Locate the cell with the specified text and output its (x, y) center coordinate. 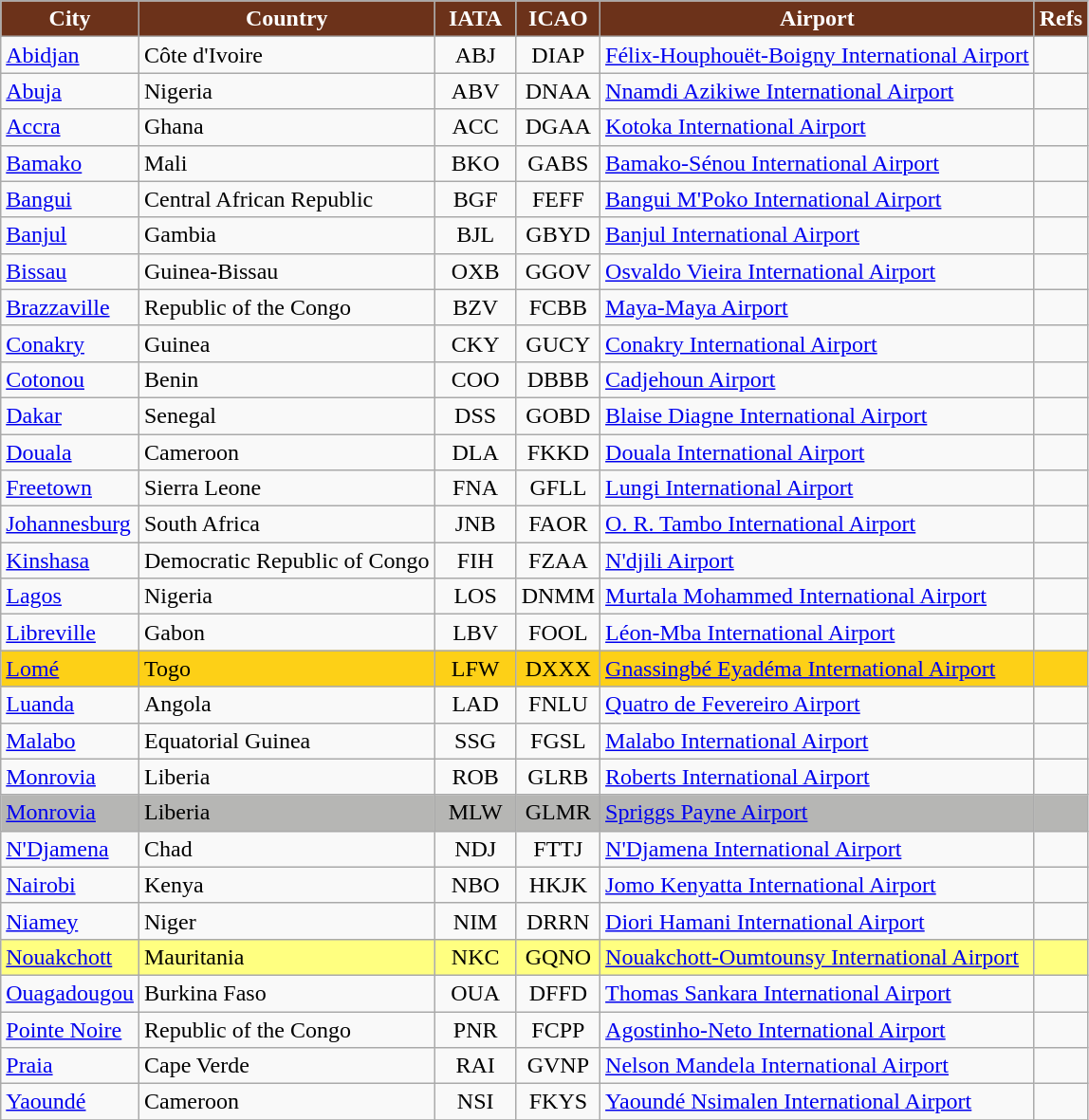
Central African Republic (286, 199)
FNLU (558, 705)
ABJ (475, 55)
LOS (475, 597)
LBV (475, 633)
Senegal (286, 415)
Accra (70, 127)
NIM (475, 921)
BJL (475, 235)
BZV (475, 307)
COO (475, 379)
ABV (475, 91)
Angola (286, 705)
FKYS (558, 1102)
NDJ (475, 849)
GQNO (558, 957)
Benin (286, 379)
FIH (475, 560)
Bissau (70, 271)
Bangui (70, 199)
FCPP (558, 1029)
Brazzaville (70, 307)
Côte d'Ivoire (286, 55)
OUA (475, 993)
GGOV (558, 271)
Nelson Mandela International Airport (818, 1066)
Nouakchott-Oumtounsy International Airport (818, 957)
PNR (475, 1029)
Diori Hamani International Airport (818, 921)
Cadjehoun Airport (818, 379)
Yaoundé (70, 1102)
DBBB (558, 379)
FCBB (558, 307)
DSS (475, 415)
Bamako (70, 163)
DRRN (558, 921)
South Africa (286, 524)
Douala (70, 452)
Cape Verde (286, 1066)
DFFD (558, 993)
RAI (475, 1066)
Blaise Diagne International Airport (818, 415)
Nnamdi Azikiwe International Airport (818, 91)
GVNP (558, 1066)
Democratic Republic of Congo (286, 560)
GOBD (558, 415)
Conakry International Airport (818, 343)
MLW (475, 813)
City (70, 19)
Mauritania (286, 957)
Guinea-Bissau (286, 271)
O. R. Tambo International Airport (818, 524)
IATA (475, 19)
DLA (475, 452)
Equatorial Guinea (286, 741)
Abidjan (70, 55)
NKC (475, 957)
Malabo International Airport (818, 741)
GLRB (558, 777)
Ouagadougou (70, 993)
Osvaldo Vieira International Airport (818, 271)
Niger (286, 921)
N'Djamena (70, 849)
DGAA (558, 127)
Lungi International Airport (818, 488)
Thomas Sankara International Airport (818, 993)
Pointe Noire (70, 1029)
Kenya (286, 885)
Freetown (70, 488)
Lomé (70, 669)
FTTJ (558, 849)
Cotonou (70, 379)
GLMR (558, 813)
Dakar (70, 415)
GBYD (558, 235)
Abuja (70, 91)
Burkina Faso (286, 993)
FNA (475, 488)
Conakry (70, 343)
Ghana (286, 127)
Lagos (70, 597)
BGF (475, 199)
Félix-Houphouët-Boigny International Airport (818, 55)
Murtala Mohammed International Airport (818, 597)
Kinshasa (70, 560)
Kotoka International Airport (818, 127)
Country (286, 19)
Gnassingbé Eyadéma International Airport (818, 669)
NSI (475, 1102)
ROB (475, 777)
HKJK (558, 885)
Bamako-Sénou International Airport (818, 163)
Banjul International Airport (818, 235)
DNAA (558, 91)
Gabon (286, 633)
FZAA (558, 560)
Nairobi (70, 885)
GUCY (558, 343)
Airport (818, 19)
Léon-Mba International Airport (818, 633)
OXB (475, 271)
Guinea (286, 343)
Roberts International Airport (818, 777)
Luanda (70, 705)
ACC (475, 127)
Agostinho-Neto International Airport (818, 1029)
Banjul (70, 235)
Quatro de Fevereiro Airport (818, 705)
FGSL (558, 741)
Douala International Airport (818, 452)
Sierra Leone (286, 488)
ICAO (558, 19)
FEFF (558, 199)
N'Djamena International Airport (818, 849)
GABS (558, 163)
Maya-Maya Airport (818, 307)
GFLL (558, 488)
Johannesburg (70, 524)
Gambia (286, 235)
FAOR (558, 524)
DXXX (558, 669)
LFW (475, 669)
DIAP (558, 55)
Praia (70, 1066)
Chad (286, 849)
Malabo (70, 741)
SSG (475, 741)
FOOL (558, 633)
Jomo Kenyatta International Airport (818, 885)
Niamey (70, 921)
Mali (286, 163)
Spriggs Payne Airport (818, 813)
Bangui M'Poko International Airport (818, 199)
JNB (475, 524)
Refs (1061, 19)
Togo (286, 669)
Nouakchott (70, 957)
NBO (475, 885)
N'djili Airport (818, 560)
CKY (475, 343)
Libreville (70, 633)
DNMM (558, 597)
FKKD (558, 452)
LAD (475, 705)
Yaoundé Nsimalen International Airport (818, 1102)
BKO (475, 163)
